Locate the cell with the specified text and output its [x, y] center coordinate. 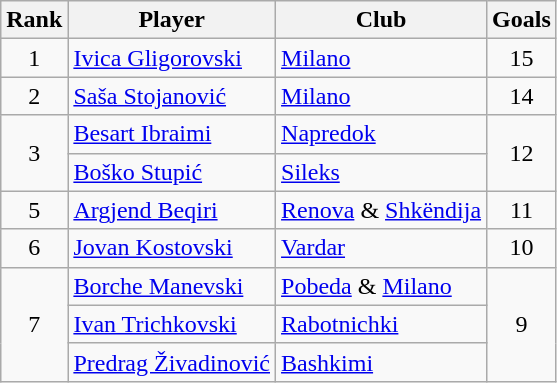
2 [34, 96]
15 [522, 58]
7 [34, 324]
1 [34, 58]
Rank [34, 20]
9 [522, 324]
Borche Manevski [172, 286]
Pobeda & Milano [382, 286]
Bashkimi [382, 362]
Boško Stupić [172, 172]
Ivan Trichkovski [172, 324]
Sileks [382, 172]
Predrag Živadinović [172, 362]
3 [34, 153]
Napredok [382, 134]
Club [382, 20]
Besart Ibraimi [172, 134]
5 [34, 210]
6 [34, 248]
11 [522, 210]
Argjend Beqiri [172, 210]
Goals [522, 20]
Ivica Gligorovski [172, 58]
12 [522, 153]
Player [172, 20]
Vardar [382, 248]
Saša Stojanović [172, 96]
14 [522, 96]
Renova & Shkëndija [382, 210]
10 [522, 248]
Jovan Kostovski [172, 248]
Rabotnichki [382, 324]
